Search for the cell housing the specified text and yield its (x, y) center coordinate. 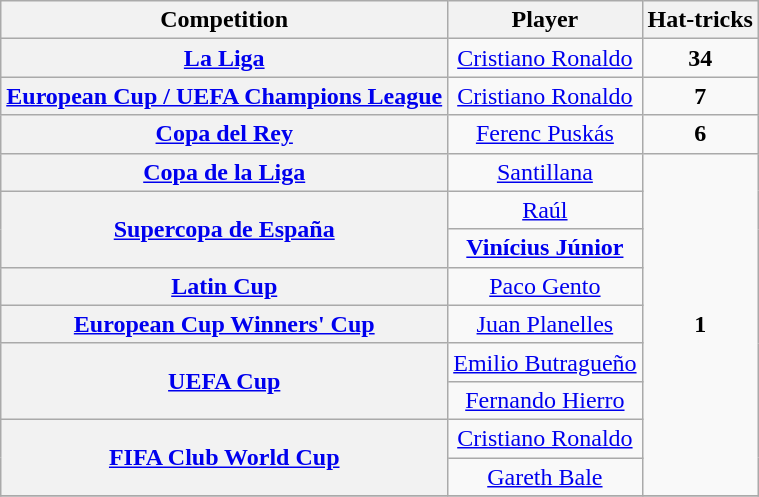
Ferenc Puskás (545, 134)
Copa del Rey (224, 134)
UEFA Cup (224, 381)
Vinícius Júnior (545, 248)
European Cup / UEFA Champions League (224, 96)
Supercopa de España (224, 229)
Fernando Hierro (545, 400)
Player (545, 20)
FIFA Club World Cup (224, 457)
Raúl (545, 210)
Juan Planelles (545, 324)
Latin Cup (224, 286)
European Cup Winners' Cup (224, 324)
1 (700, 324)
6 (700, 134)
Hat-tricks (700, 20)
34 (700, 58)
La Liga (224, 58)
Copa de la Liga (224, 172)
Emilio Butragueño (545, 362)
7 (700, 96)
Competition (224, 20)
Santillana (545, 172)
Paco Gento (545, 286)
Gareth Bale (545, 477)
